Return [X, Y] of the center of cell containing provided text 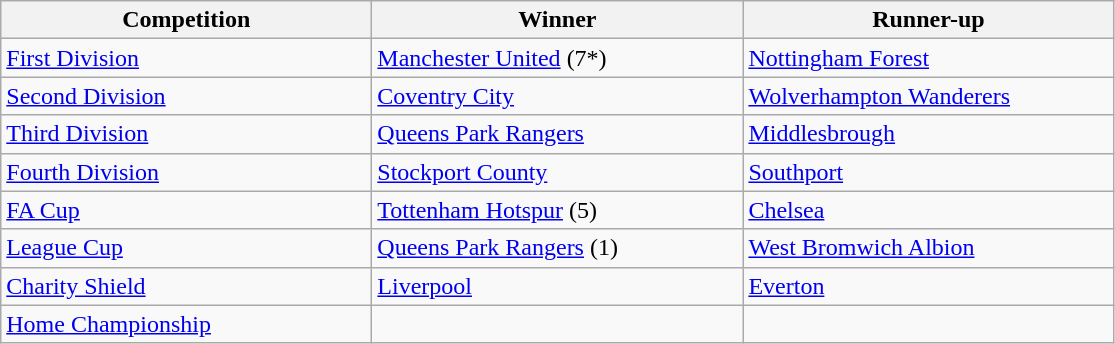
Second Division [186, 96]
Tottenham Hotspur (5) [558, 210]
Stockport County [558, 172]
FA Cup [186, 210]
League Cup [186, 248]
Winner [558, 20]
Fourth Division [186, 172]
Third Division [186, 134]
Everton [928, 286]
Charity Shield [186, 286]
Liverpool [558, 286]
Competition [186, 20]
Chelsea [928, 210]
Runner-up [928, 20]
Nottingham Forest [928, 58]
First Division [186, 58]
Queens Park Rangers (1) [558, 248]
Middlesbrough [928, 134]
Queens Park Rangers [558, 134]
Wolverhampton Wanderers [928, 96]
Home Championship [186, 324]
Coventry City [558, 96]
West Bromwich Albion [928, 248]
Southport [928, 172]
Manchester United (7*) [558, 58]
